Detect which cell encompasses the target text, then output its [x, y] center coordinate. 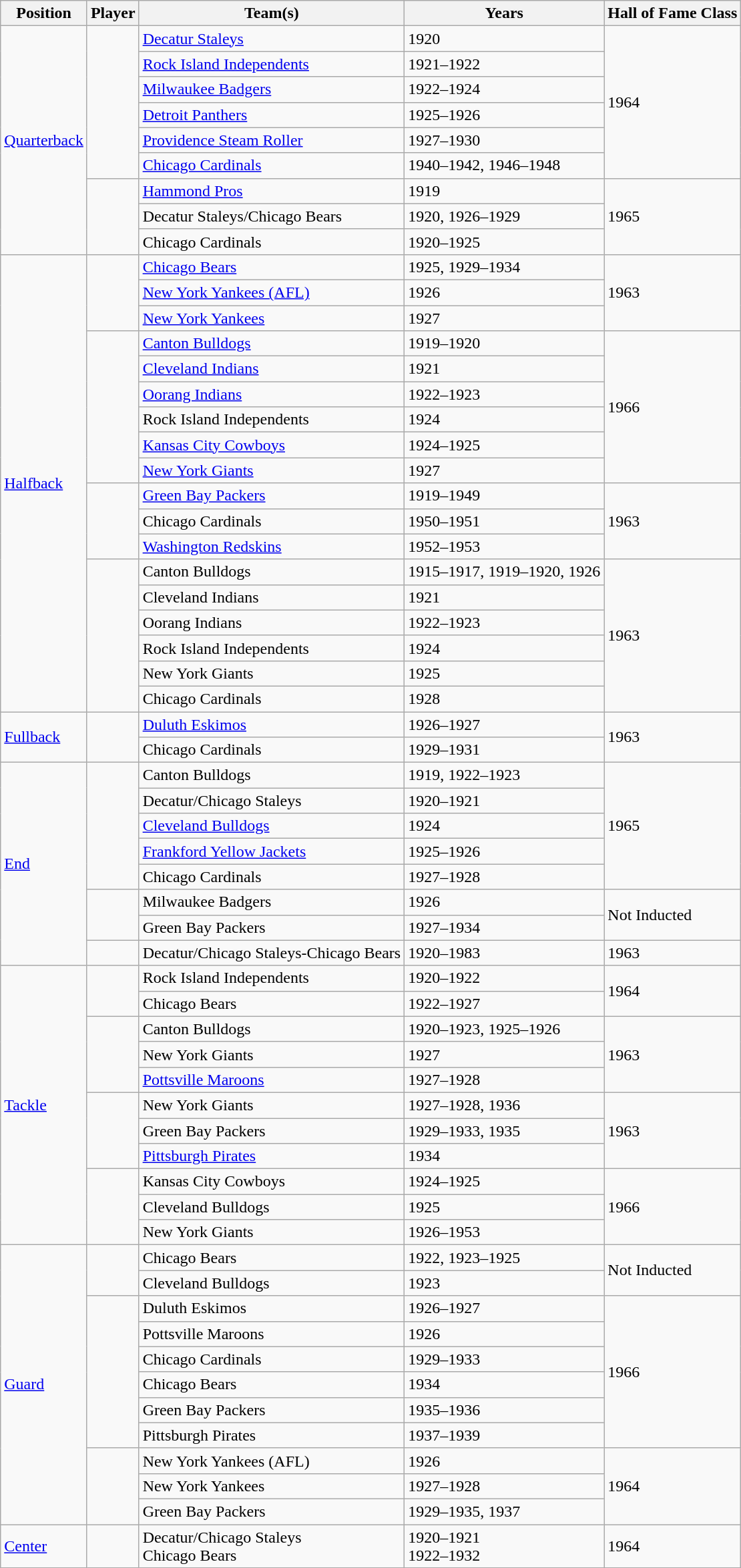
1920, 1926–1929 [505, 216]
1925, 1929–1934 [505, 267]
1937–1939 [505, 1435]
1920–1923, 1925–1926 [505, 1029]
1926–1953 [505, 1232]
Decatur/Chicago Staleys [272, 801]
Decatur/Chicago StaleysChicago Bears [272, 1545]
1921–1922 [505, 64]
Quarterback [44, 140]
Position [44, 13]
Tackle [44, 1105]
Player [113, 13]
1952–1953 [505, 546]
Halfback [44, 483]
Washington Redskins [272, 546]
1920 [505, 39]
1929–1931 [505, 750]
1920–1925 [505, 242]
Decatur Staleys/Chicago Bears [272, 216]
1919–1920 [505, 344]
Years [505, 13]
Fullback [44, 737]
Guard [44, 1385]
1920–1983 [505, 953]
Detroit Panthers [272, 115]
1915–1917, 1919–1920, 1926 [505, 572]
1922, 1923–1925 [505, 1258]
1919–1949 [505, 496]
End [44, 864]
1950–1951 [505, 521]
1927–1934 [505, 927]
1929–1933 [505, 1359]
1929–1935, 1937 [505, 1511]
1922–1924 [505, 89]
1923 [505, 1283]
1920–1921 [505, 801]
1919 [505, 191]
1922–1927 [505, 1004]
Team(s) [272, 13]
Decatur Staleys [272, 39]
Providence Steam Roller [272, 140]
Hammond Pros [272, 191]
1935–1936 [505, 1410]
Decatur/Chicago Staleys-Chicago Bears [272, 953]
1927–1928, 1936 [505, 1105]
1929–1933, 1935 [505, 1131]
Center [44, 1545]
1927–1930 [505, 140]
Frankford Yellow Jackets [272, 851]
1919, 1922–1923 [505, 775]
1920–19211922–1932 [505, 1545]
1920–1922 [505, 978]
1928 [505, 699]
Hall of Fame Class [673, 13]
1940–1942, 1946–1948 [505, 165]
